Return [x, y] of the center of cell containing provided text 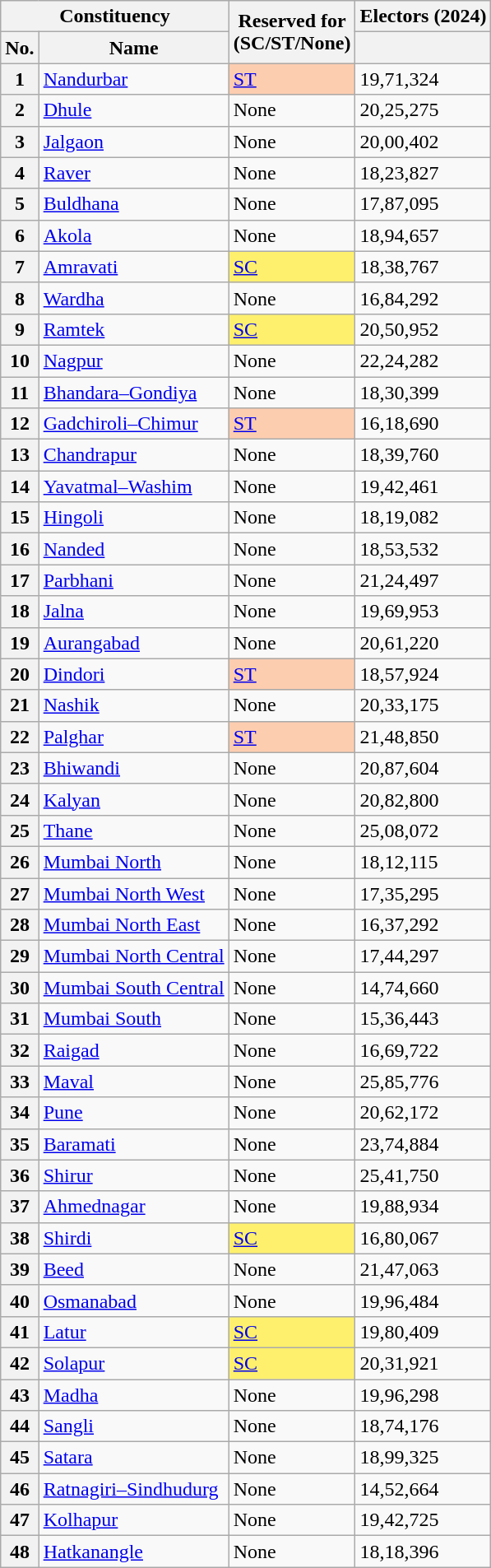
Nanded [133, 549]
26 [20, 862]
18,38,767 [423, 267]
Sangli [133, 1426]
40 [20, 1300]
25 [20, 831]
14 [20, 486]
18,12,115 [423, 862]
Buldhana [133, 204]
18,19,082 [423, 518]
18 [20, 612]
39 [20, 1269]
24 [20, 799]
32 [20, 1050]
19,88,934 [423, 1207]
Ramtek [133, 329]
19 [20, 643]
16,69,722 [423, 1050]
19,69,953 [423, 612]
38 [20, 1238]
21,48,850 [423, 737]
Pune [133, 1113]
22,24,282 [423, 361]
19,96,484 [423, 1300]
23,74,884 [423, 1144]
33 [20, 1082]
Akola [133, 235]
12 [20, 424]
18,30,399 [423, 393]
14,52,664 [423, 1489]
4 [20, 173]
Name [133, 48]
21,47,063 [423, 1269]
Palghar [133, 737]
11 [20, 393]
16,37,292 [423, 925]
46 [20, 1489]
1 [20, 79]
9 [20, 329]
16,84,292 [423, 298]
30 [20, 988]
37 [20, 1207]
Hingoli [133, 518]
28 [20, 925]
7 [20, 267]
Mumbai North [133, 862]
17,44,297 [423, 956]
Wardha [133, 298]
Mumbai North Central [133, 956]
17 [20, 580]
25,41,750 [423, 1175]
35 [20, 1144]
19,42,461 [423, 486]
Constituency [115, 16]
18,18,396 [423, 1552]
Amravati [133, 267]
Mumbai North West [133, 893]
25,08,072 [423, 831]
Nashik [133, 705]
42 [20, 1363]
21 [20, 705]
Thane [133, 831]
3 [20, 142]
20,50,952 [423, 329]
Mumbai North East [133, 925]
Reserved for(SC/ST/None) [292, 32]
Ahmednagar [133, 1207]
27 [20, 893]
Dhule [133, 110]
20,87,604 [423, 768]
22 [20, 737]
Beed [133, 1269]
20,82,800 [423, 799]
Parbhani [133, 580]
6 [20, 235]
44 [20, 1426]
10 [20, 361]
8 [20, 298]
Maval [133, 1082]
20,25,275 [423, 110]
Mumbai South Central [133, 988]
14,74,660 [423, 988]
5 [20, 204]
19,96,298 [423, 1395]
20,31,921 [423, 1363]
Dindori [133, 674]
Jalgaon [133, 142]
17,35,295 [423, 893]
25,85,776 [423, 1082]
21,24,497 [423, 580]
Gadchiroli–Chimur [133, 424]
18,39,760 [423, 455]
18,57,924 [423, 674]
43 [20, 1395]
Latur [133, 1332]
18,99,325 [423, 1458]
16,18,690 [423, 424]
Bhiwandi [133, 768]
Raver [133, 173]
Osmanabad [133, 1300]
18,23,827 [423, 173]
Mumbai South [133, 1019]
18,74,176 [423, 1426]
Solapur [133, 1363]
Chandrapur [133, 455]
18,53,532 [423, 549]
20 [20, 674]
19,80,409 [423, 1332]
Madha [133, 1395]
Nagpur [133, 361]
Hatkanangle [133, 1552]
No. [20, 48]
Yavatmal–Washim [133, 486]
16,80,067 [423, 1238]
31 [20, 1019]
45 [20, 1458]
Ratnagiri–Sindhudurg [133, 1489]
15,36,443 [423, 1019]
Baramati [133, 1144]
41 [20, 1332]
17,87,095 [423, 204]
Electors (2024) [423, 16]
15 [20, 518]
Raigad [133, 1050]
48 [20, 1552]
Bhandara–Gondiya [133, 393]
20,33,175 [423, 705]
47 [20, 1520]
19,42,725 [423, 1520]
Aurangabad [133, 643]
16 [20, 549]
Kolhapur [133, 1520]
20,62,172 [423, 1113]
23 [20, 768]
34 [20, 1113]
18,94,657 [423, 235]
29 [20, 956]
20,00,402 [423, 142]
Nandurbar [133, 79]
2 [20, 110]
20,61,220 [423, 643]
Satara [133, 1458]
Kalyan [133, 799]
Jalna [133, 612]
Shirdi [133, 1238]
19,71,324 [423, 79]
Shirur [133, 1175]
36 [20, 1175]
13 [20, 455]
